Return (x, y) of the center of cell containing provided text 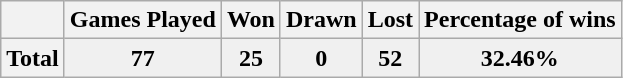
0 (321, 58)
Drawn (321, 20)
52 (390, 58)
77 (142, 58)
25 (250, 58)
Won (250, 20)
32.46% (520, 58)
Lost (390, 20)
Total (33, 58)
Percentage of wins (520, 20)
Games Played (142, 20)
